Capture the cell that displays the provided text and extract its [x, y] central coordinate. 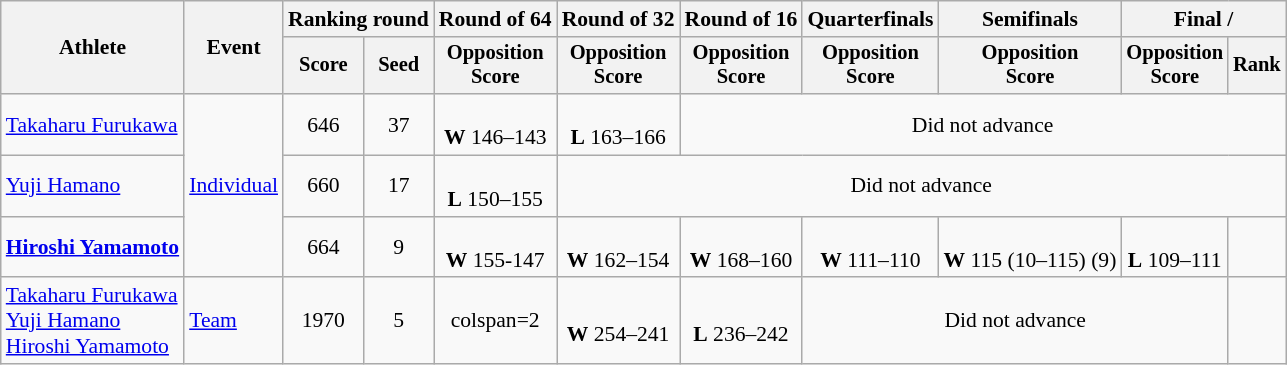
Individual [234, 186]
Round of 16 [742, 19]
W 111–110 [870, 248]
W 155-147 [496, 248]
W 146–143 [496, 124]
17 [399, 186]
37 [399, 124]
Final / [1203, 19]
Round of 32 [618, 19]
Team [234, 322]
Seed [399, 66]
W 115 (10–115) (9) [1030, 248]
Yuji Hamano [92, 186]
W 162–154 [618, 248]
L 236–242 [742, 322]
9 [399, 248]
5 [399, 322]
Ranking round [358, 19]
Athlete [92, 48]
W 168–160 [742, 248]
Score [324, 66]
Round of 64 [496, 19]
Rank [1257, 66]
Takaharu Furukawa [92, 124]
Hiroshi Yamamoto [92, 248]
L 109–111 [1174, 248]
Quarterfinals [870, 19]
W 254–241 [618, 322]
Semifinals [1030, 19]
664 [324, 248]
L 150–155 [496, 186]
1970 [324, 322]
Event [234, 48]
646 [324, 124]
660 [324, 186]
L 163–166 [618, 124]
colspan=2 [496, 322]
Takaharu FurukawaYuji HamanoHiroshi Yamamoto [92, 322]
